Return the [x, y] coordinate for the center point of the cell that contains the specified text.  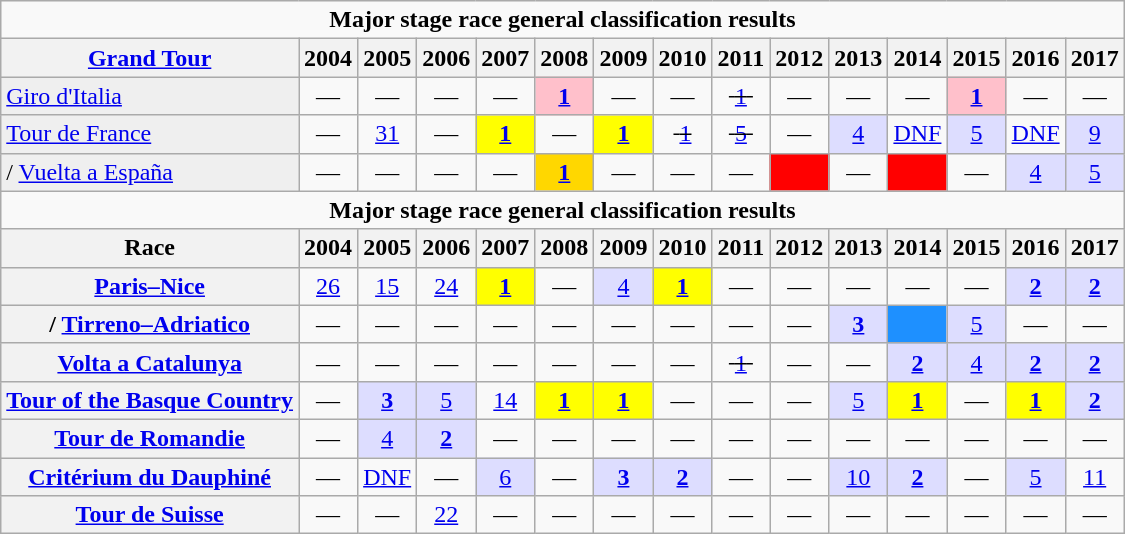
22 [446, 515]
Tour de Suisse [150, 515]
Tour de Romandie [150, 438]
14 [506, 400]
24 [446, 286]
31 [388, 134]
/ Vuelta a España [150, 172]
10 [858, 477]
26 [328, 286]
Critérium du Dauphiné [150, 477]
6 [506, 477]
Tour de France [150, 134]
9 [1094, 134]
11 [1094, 477]
Tour of the Basque Country [150, 400]
Grand Tour [150, 58]
Race [150, 248]
Volta a Catalunya [150, 362]
Paris–Nice [150, 286]
Giro d'Italia [150, 96]
15 [388, 286]
/ Tirreno–Adriatico [150, 324]
